Output the [X, Y] coordinate of the center of the cell containing the given text.  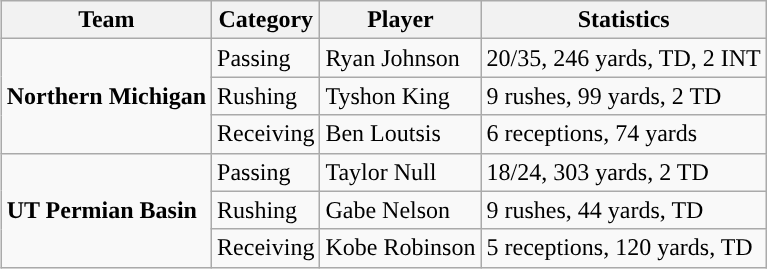
18/24, 303 yards, 2 TD [624, 172]
Gabe Nelson [400, 210]
9 rushes, 44 yards, TD [624, 210]
Category [266, 20]
Team [106, 20]
Ryan Johnson [400, 58]
Player [400, 20]
5 receptions, 120 yards, TD [624, 248]
Taylor Null [400, 172]
Tyshon King [400, 96]
Northern Michigan [106, 96]
Ben Loutsis [400, 134]
Statistics [624, 20]
6 receptions, 74 yards [624, 134]
20/35, 246 yards, TD, 2 INT [624, 58]
UT Permian Basin [106, 210]
9 rushes, 99 yards, 2 TD [624, 96]
Kobe Robinson [400, 248]
